Provide the (X, Y) coordinate of the cell's center where the given text is located.  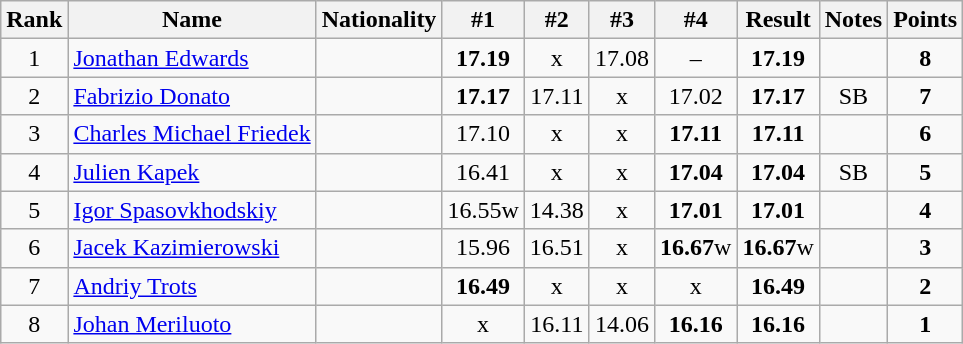
#4 (695, 20)
14.06 (622, 324)
#3 (622, 20)
Notes (853, 20)
Rank (34, 20)
Johan Meriluoto (192, 324)
15.96 (483, 248)
Result (778, 20)
Igor Spasovkhodskiy (192, 210)
Charles Michael Friedek (192, 134)
#2 (556, 20)
17.10 (483, 134)
Julien Kapek (192, 172)
17.02 (695, 96)
– (695, 58)
16.51 (556, 248)
Jonathan Edwards (192, 58)
14.38 (556, 210)
16.55w (483, 210)
17.08 (622, 58)
Name (192, 20)
Jacek Kazimierowski (192, 248)
Fabrizio Donato (192, 96)
Points (926, 20)
#1 (483, 20)
16.11 (556, 324)
Nationality (379, 20)
Andriy Trots (192, 286)
16.41 (483, 172)
